Locate the cell with the specified text and output its [x, y] center coordinate. 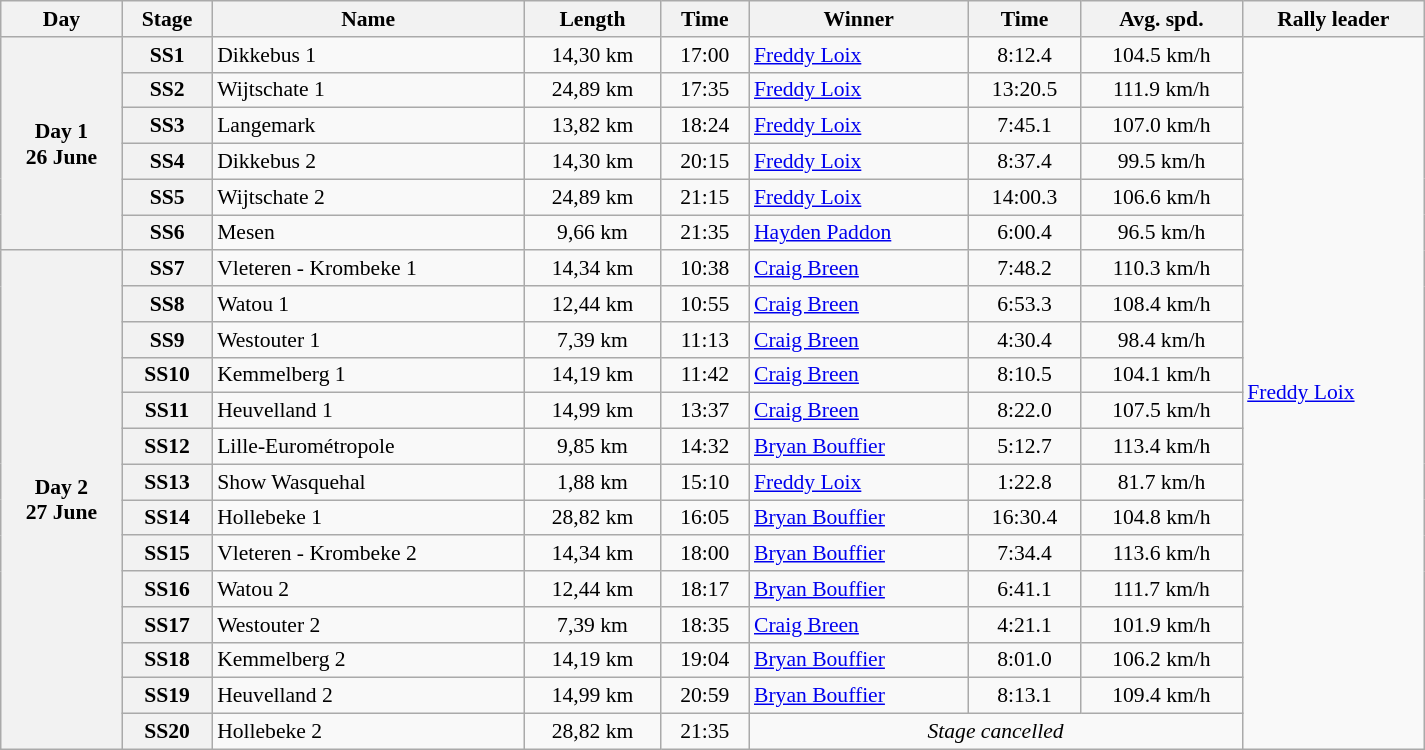
Winner [858, 19]
18:17 [705, 589]
20:15 [705, 162]
SS2 [167, 90]
SS10 [167, 375]
96.5 km/h [1162, 233]
7:34.4 [1024, 554]
5:12.7 [1024, 447]
Wijtschate 2 [368, 197]
16:05 [705, 518]
1:22.8 [1024, 482]
8:10.5 [1024, 375]
Langemark [368, 126]
SS17 [167, 625]
Vleteren - Krombeke 1 [368, 269]
Hayden Paddon [858, 233]
SS11 [167, 411]
Mesen [368, 233]
SS16 [167, 589]
18:00 [705, 554]
Stage cancelled [996, 732]
4:21.1 [1024, 625]
Avg. spd. [1162, 19]
Dikkebus 2 [368, 162]
8:01.0 [1024, 660]
17:00 [705, 55]
Watou 2 [368, 589]
16:30.4 [1024, 518]
4:30.4 [1024, 340]
8:12.4 [1024, 55]
SS7 [167, 269]
Lille-Eurométropole [368, 447]
Day [62, 19]
113.6 km/h [1162, 554]
15:10 [705, 482]
Dikkebus 1 [368, 55]
Kemmelberg 1 [368, 375]
Westouter 1 [368, 340]
10:55 [705, 304]
13,82 km [592, 126]
Heuvelland 1 [368, 411]
7:48.2 [1024, 269]
11:13 [705, 340]
9,66 km [592, 233]
Day 126 June [62, 144]
10:38 [705, 269]
SS6 [167, 233]
104.8 km/h [1162, 518]
18:35 [705, 625]
106.2 km/h [1162, 660]
106.6 km/h [1162, 197]
SS1 [167, 55]
Heuvelland 2 [368, 696]
107.0 km/h [1162, 126]
107.5 km/h [1162, 411]
Westouter 2 [368, 625]
SS5 [167, 197]
108.4 km/h [1162, 304]
Kemmelberg 2 [368, 660]
109.4 km/h [1162, 696]
111.7 km/h [1162, 589]
14:00.3 [1024, 197]
SS9 [167, 340]
8:37.4 [1024, 162]
18:24 [705, 126]
6:53.3 [1024, 304]
98.4 km/h [1162, 340]
11:42 [705, 375]
13:20.5 [1024, 90]
Stage [167, 19]
81.7 km/h [1162, 482]
SS12 [167, 447]
SS19 [167, 696]
Rally leader [1333, 19]
20:59 [705, 696]
113.4 km/h [1162, 447]
104.5 km/h [1162, 55]
6:00.4 [1024, 233]
Watou 1 [368, 304]
SS13 [167, 482]
99.5 km/h [1162, 162]
SS3 [167, 126]
Name [368, 19]
7:45.1 [1024, 126]
Hollebeke 1 [368, 518]
111.9 km/h [1162, 90]
Vleteren - Krombeke 2 [368, 554]
9,85 km [592, 447]
8:13.1 [1024, 696]
14:32 [705, 447]
Day 227 June [62, 500]
104.1 km/h [1162, 375]
19:04 [705, 660]
SS20 [167, 732]
SS4 [167, 162]
SS8 [167, 304]
13:37 [705, 411]
101.9 km/h [1162, 625]
SS14 [167, 518]
Wijtschate 1 [368, 90]
Show Wasquehal [368, 482]
SS18 [167, 660]
Length [592, 19]
6:41.1 [1024, 589]
17:35 [705, 90]
110.3 km/h [1162, 269]
21:15 [705, 197]
SS15 [167, 554]
1,88 km [592, 482]
8:22.0 [1024, 411]
Hollebeke 2 [368, 732]
